Detect which cell encompasses the target text, then output its (x, y) center coordinate. 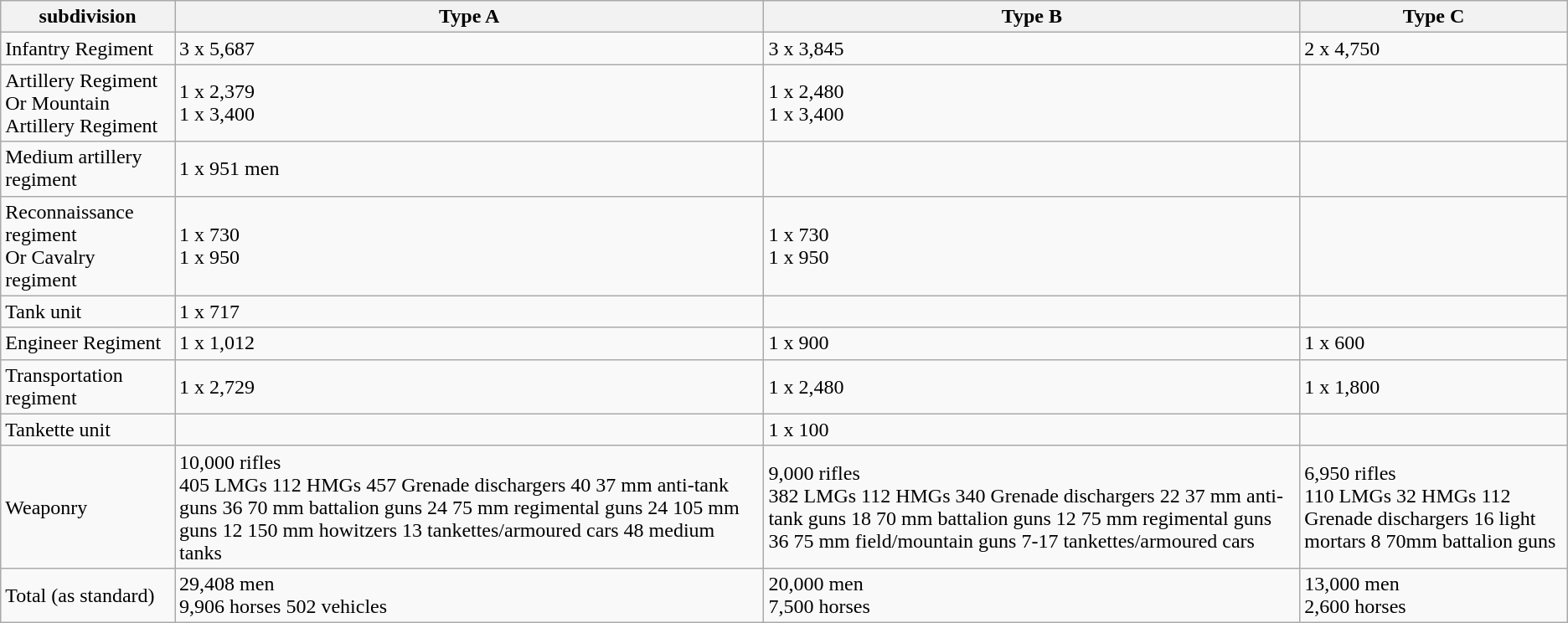
Type C (1434, 17)
Tank unit (88, 311)
1 x 600 (1434, 343)
2 x 4,750 (1434, 49)
1 x 1,012 (469, 343)
1 x 717 (469, 311)
Type A (469, 17)
1 x 100 (1032, 430)
Weaponry (88, 507)
6,950 rifles110 LMGs 32 HMGs 112 Grenade dischargers 16 light mortars 8 70mm battalion guns (1434, 507)
1 x 2,3791 x 3,400 (469, 103)
Engineer Regiment (88, 343)
Artillery RegimentOr Mountain Artillery Regiment (88, 103)
subdivision (88, 17)
Type B (1032, 17)
3 x 5,687 (469, 49)
Reconnaissance regimentOr Cavalry regiment (88, 246)
1 x 2,480 (1032, 387)
1 x 2,729 (469, 387)
Transportation regiment (88, 387)
20,000 men7,500 horses (1032, 595)
29,408 men9,906 horses 502 vehicles (469, 595)
1 x 1,800 (1434, 387)
1 x 2,4801 x 3,400 (1032, 103)
1 x 951 men (469, 169)
Tankette unit (88, 430)
3 x 3,845 (1032, 49)
Medium artillery regiment (88, 169)
Total (as standard) (88, 595)
Infantry Regiment (88, 49)
13,000 men2,600 horses (1434, 595)
1 x 900 (1032, 343)
